Provide the (X, Y) coordinate of the cell's center where the given text is located.  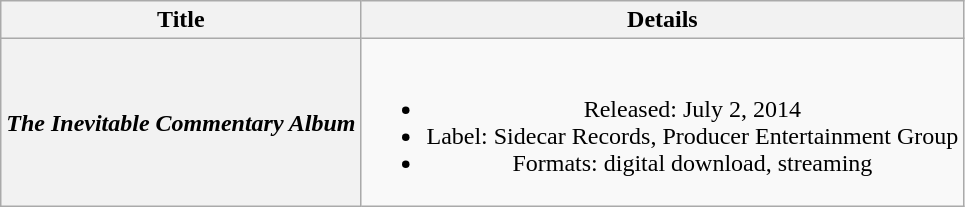
Title (181, 20)
Details (662, 20)
Released: July 2, 2014Label: Sidecar Records, Producer Entertainment GroupFormats: digital download, streaming (662, 122)
The Inevitable Commentary Album (181, 122)
